Return the (X, Y) coordinate for the center point of the cell that contains the specified text.  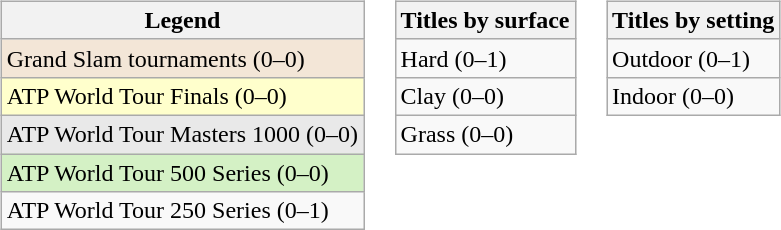
ATP World Tour Finals (0–0) (182, 96)
Titles by surface (485, 20)
Legend (182, 20)
Titles by setting (694, 20)
Clay (0–0) (485, 96)
ATP World Tour Masters 1000 (0–0) (182, 134)
Grass (0–0) (485, 134)
ATP World Tour 500 Series (0–0) (182, 173)
Outdoor (0–1) (694, 58)
Indoor (0–0) (694, 96)
Grand Slam tournaments (0–0) (182, 58)
ATP World Tour 250 Series (0–1) (182, 211)
Hard (0–1) (485, 58)
